From the cell containing the given text, extract its center point as (x, y) coordinate. 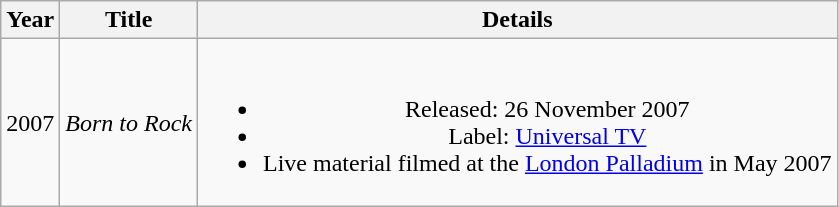
Born to Rock (129, 122)
2007 (30, 122)
Released: 26 November 2007Label: Universal TVLive material filmed at the London Palladium in May 2007 (518, 122)
Year (30, 20)
Title (129, 20)
Details (518, 20)
